Capture the cell that displays the provided text and extract its (x, y) central coordinate. 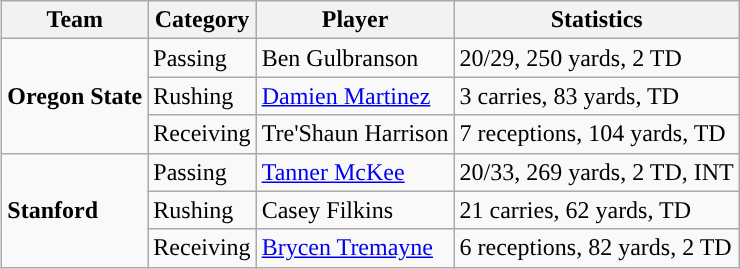
21 carries, 62 yards, TD (596, 210)
20/29, 250 yards, 2 TD (596, 58)
Ben Gulbranson (355, 58)
Oregon State (75, 96)
Tre'Shaun Harrison (355, 134)
Brycen Tremayne (355, 248)
Damien Martinez (355, 96)
Tanner McKee (355, 172)
3 carries, 83 yards, TD (596, 96)
Casey Filkins (355, 210)
Category (202, 20)
20/33, 269 yards, 2 TD, INT (596, 172)
Player (355, 20)
7 receptions, 104 yards, TD (596, 134)
Statistics (596, 20)
Stanford (75, 210)
Team (75, 20)
6 receptions, 82 yards, 2 TD (596, 248)
